Determine the [X, Y] coordinate at the center of the cell enclosing the given text.  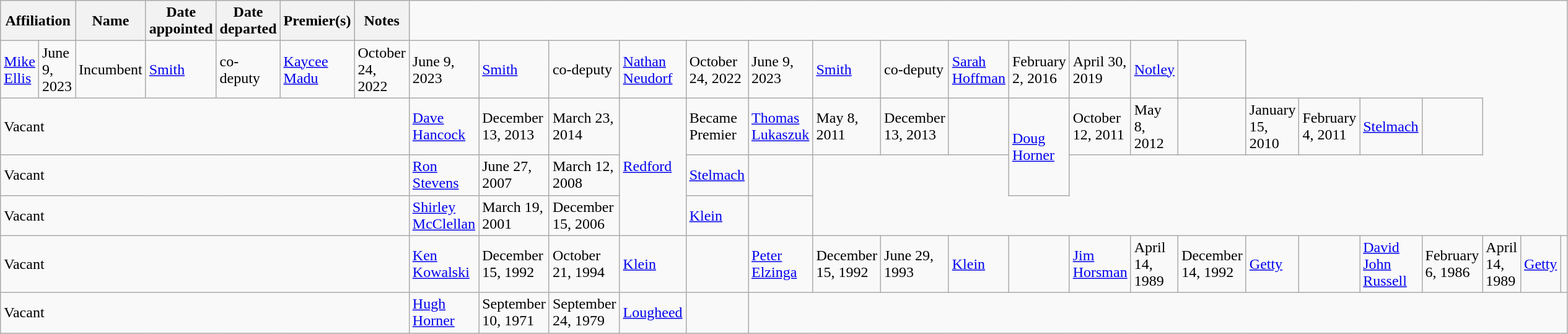
Lougheed [653, 312]
Mike Ellis [20, 69]
Doug Horner [1039, 146]
Became Premier [717, 126]
Date appointed [181, 21]
Redford [653, 167]
Premier(s) [317, 21]
Name [111, 21]
Date departed [248, 21]
February 2, 2016 [1039, 69]
October 12, 2011 [1100, 126]
March 19, 2001 [514, 216]
September 10, 1971 [514, 312]
March 12, 2008 [584, 175]
June 27, 2007 [514, 175]
Shirley McClellan [444, 216]
Ron Stevens [444, 175]
Peter Elzinga [781, 264]
Sarah Hoffman [979, 69]
May 8, 2011 [847, 126]
June 29, 1993 [915, 264]
Notes [382, 21]
Jim Horsman [1100, 264]
December 15, 2006 [584, 216]
Kaycee Madu [317, 69]
David John Russell [1391, 264]
Thomas Lukaszuk [781, 126]
Nathan Neudorf [653, 69]
January 15, 2010 [1272, 126]
Dave Hancock [444, 126]
May 8, 2012 [1154, 126]
Ken Kowalski [444, 264]
Hugh Horner [444, 312]
Incumbent [111, 69]
December 14, 1992 [1212, 264]
September 24, 1979 [584, 312]
February 4, 2011 [1329, 126]
April 30, 2019 [1100, 69]
February 6, 1986 [1452, 264]
Affiliation [38, 21]
March 23, 2014 [584, 126]
Notley [1154, 69]
October 21, 1994 [584, 264]
